Detect which cell encompasses the target text, then output its [X, Y] center coordinate. 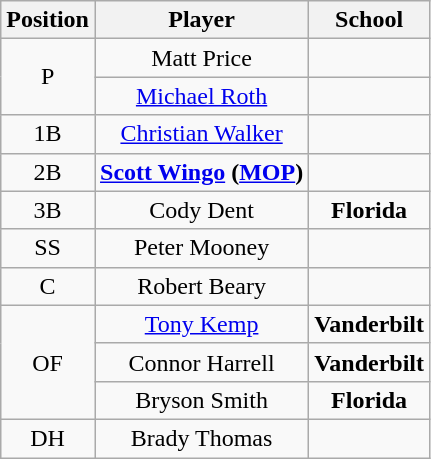
Connor Harrell [201, 362]
School [370, 20]
Brady Thomas [201, 438]
2B [48, 172]
Tony Kemp [201, 324]
Robert Beary [201, 286]
C [48, 286]
Cody Dent [201, 210]
3B [48, 210]
Scott Wingo (MOP) [201, 172]
SS [48, 248]
Christian Walker [201, 134]
1B [48, 134]
Peter Mooney [201, 248]
DH [48, 438]
P [48, 77]
Bryson Smith [201, 400]
Matt Price [201, 58]
Position [48, 20]
Player [201, 20]
OF [48, 362]
Michael Roth [201, 96]
